For the text-containing cell, return its midpoint in [X, Y] coordinate format. 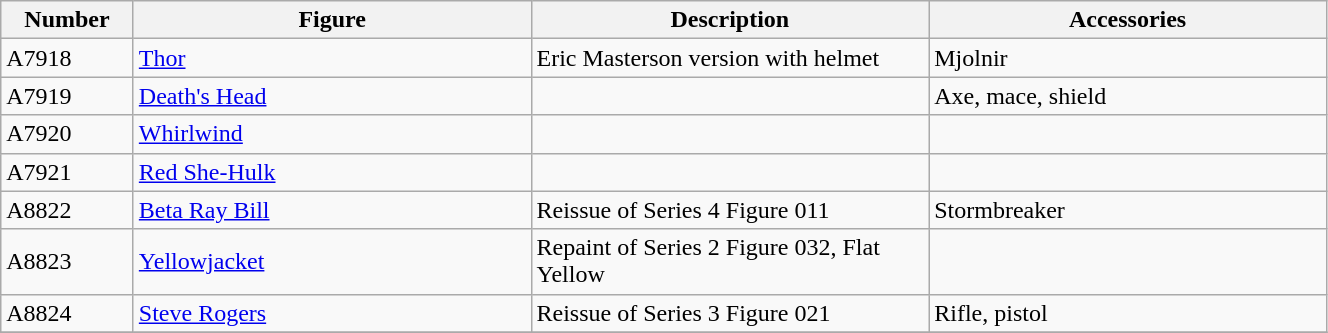
Accessories [1128, 20]
Number [68, 20]
Description [730, 20]
Eric Masterson version with helmet [730, 58]
Axe, mace, shield [1128, 96]
Steve Rogers [332, 313]
Figure [332, 20]
Reissue of Series 4 Figure 011 [730, 210]
Red She-Hulk [332, 172]
A8822 [68, 210]
Mjolnir [1128, 58]
Thor [332, 58]
Beta Ray Bill [332, 210]
A7918 [68, 58]
A7919 [68, 96]
Death's Head [332, 96]
Rifle, pistol [1128, 313]
A8823 [68, 262]
Reissue of Series 3 Figure 021 [730, 313]
Repaint of Series 2 Figure 032, Flat Yellow [730, 262]
Whirlwind [332, 134]
Stormbreaker [1128, 210]
A7921 [68, 172]
Yellowjacket [332, 262]
A7920 [68, 134]
A8824 [68, 313]
